From the cell containing the given text, extract its center point as (x, y) coordinate. 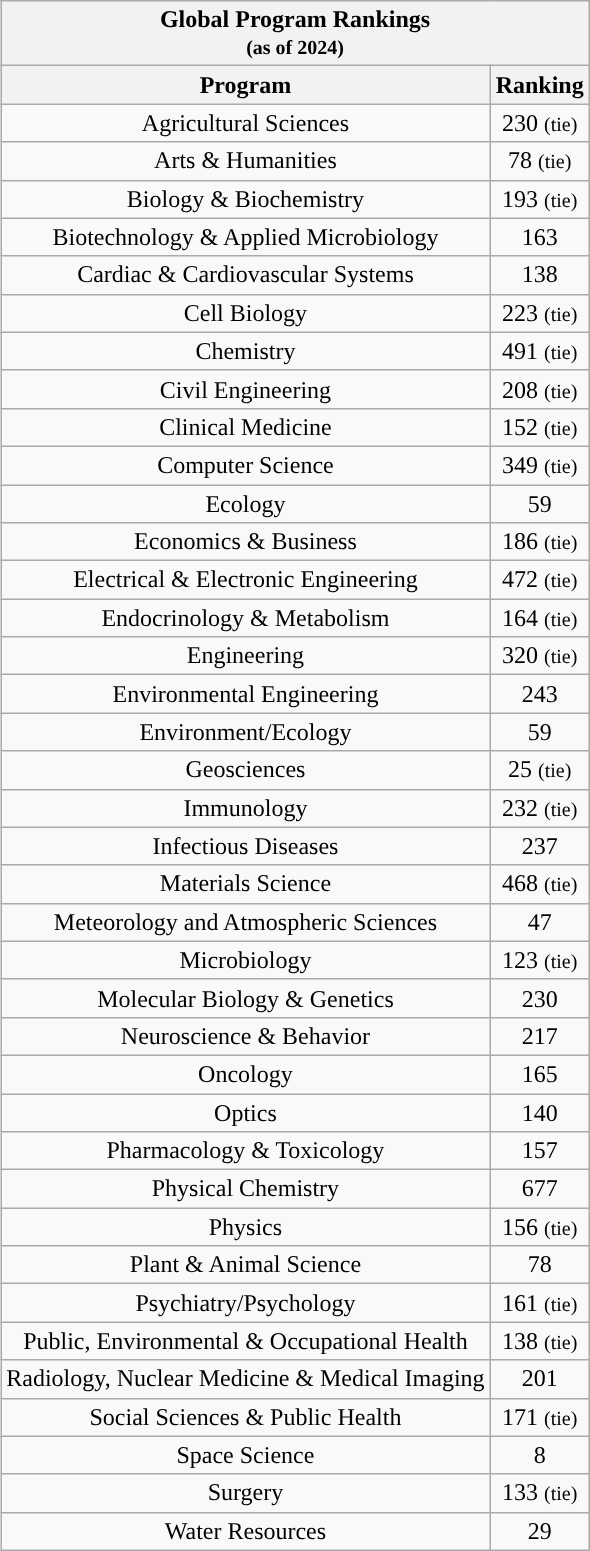
Arts & Humanities (246, 161)
208 (tie) (540, 389)
237 (540, 846)
230 (540, 998)
Physical Chemistry (246, 1189)
78 (tie) (540, 161)
Surgery (246, 1493)
78 (540, 1265)
Optics (246, 1113)
Microbiology (246, 960)
223 (tie) (540, 313)
123 (tie) (540, 960)
Environment/Ecology (246, 732)
Biology & Biochemistry (246, 199)
Social Sciences & Public Health (246, 1417)
677 (540, 1189)
Program (246, 85)
Electrical & Electronic Engineering (246, 580)
186 (tie) (540, 542)
Physics (246, 1227)
Chemistry (246, 351)
Oncology (246, 1074)
201 (540, 1379)
171 (tie) (540, 1417)
Materials Science (246, 884)
Endocrinology & Metabolism (246, 618)
Agricultural Sciences (246, 123)
140 (540, 1113)
Environmental Engineering (246, 694)
Cardiac & Cardiovascular Systems (246, 275)
Public, Environmental & Occupational Health (246, 1341)
Computer Science (246, 465)
Molecular Biology & Genetics (246, 998)
Space Science (246, 1455)
Geosciences (246, 770)
161 (tie) (540, 1303)
Biotechnology & Applied Microbiology (246, 237)
163 (540, 237)
Ecology (246, 503)
Radiology, Nuclear Medicine & Medical Imaging (246, 1379)
217 (540, 1036)
156 (tie) (540, 1227)
29 (540, 1531)
138 (540, 275)
243 (540, 694)
Immunology (246, 808)
Civil Engineering (246, 389)
491 (tie) (540, 351)
25 (tie) (540, 770)
164 (tie) (540, 618)
157 (540, 1151)
47 (540, 922)
138 (tie) (540, 1341)
Plant & Animal Science (246, 1265)
Engineering (246, 656)
232 (tie) (540, 808)
Ranking (540, 85)
Economics & Business (246, 542)
133 (tie) (540, 1493)
165 (540, 1074)
Global Program Rankings(as of 2024) (295, 34)
Clinical Medicine (246, 427)
152 (tie) (540, 427)
Meteorology and Atmospheric Sciences (246, 922)
Infectious Diseases (246, 846)
8 (540, 1455)
320 (tie) (540, 656)
Pharmacology & Toxicology (246, 1151)
Psychiatry/Psychology (246, 1303)
472 (tie) (540, 580)
193 (tie) (540, 199)
Water Resources (246, 1531)
Cell Biology (246, 313)
468 (tie) (540, 884)
230 (tie) (540, 123)
Neuroscience & Behavior (246, 1036)
349 (tie) (540, 465)
